Search for the cell housing the specified text and yield its [x, y] center coordinate. 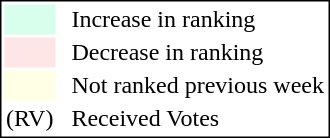
Decrease in ranking [198, 53]
Received Votes [198, 119]
Increase in ranking [198, 19]
Not ranked previous week [198, 85]
(RV) [29, 119]
